Pinpoint the cell where the given text exists, returning its [x, y] midpoint coordinate. 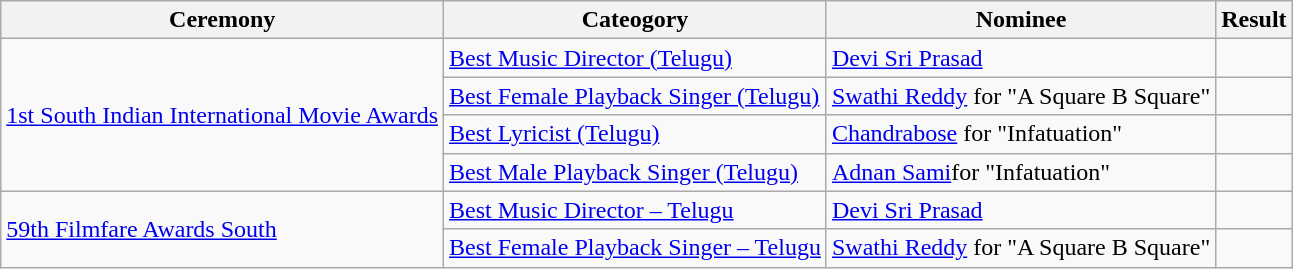
Best Female Playback Singer – Telugu [636, 248]
Adnan Samifor "Infatuation" [1020, 172]
Nominee [1020, 20]
Result [1254, 20]
Ceremony [222, 20]
59th Filmfare Awards South [222, 229]
Cateogory [636, 20]
1st South Indian International Movie Awards [222, 115]
Best Music Director – Telugu [636, 210]
Best Female Playback Singer (Telugu) [636, 96]
Chandrabose for "Infatuation" [1020, 134]
Best Male Playback Singer (Telugu) [636, 172]
Best Music Director (Telugu) [636, 58]
Best Lyricist (Telugu) [636, 134]
